Return the (X, Y) coordinate for the center point of the cell that contains the specified text.  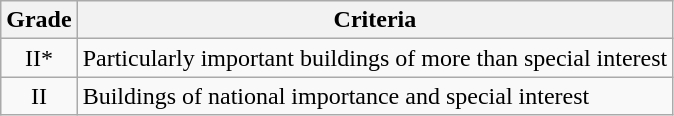
II* (39, 58)
Buildings of national importance and special interest (375, 96)
II (39, 96)
Criteria (375, 20)
Grade (39, 20)
Particularly important buildings of more than special interest (375, 58)
